Extract the [x, y] coordinate from the center of the cell holding the provided text.  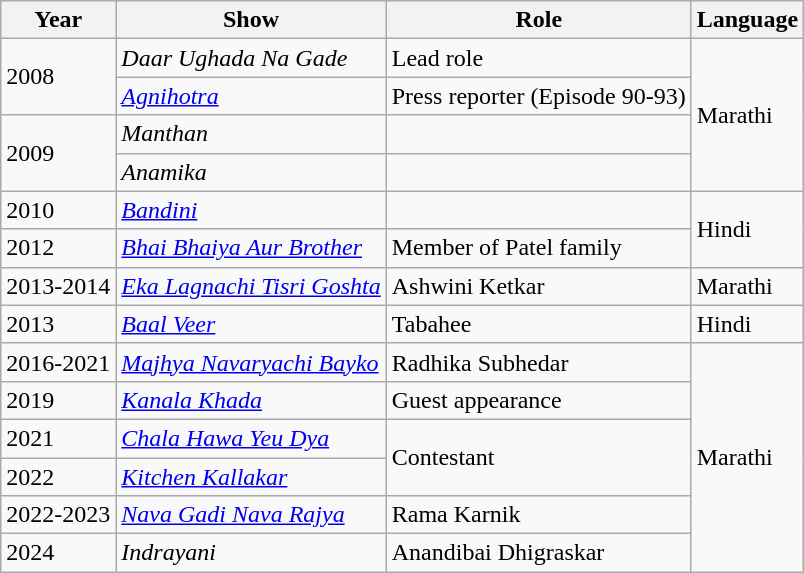
Role [538, 20]
Rama Karnik [538, 515]
2009 [58, 153]
Lead role [538, 58]
Indrayani [251, 553]
2021 [58, 438]
Tabahee [538, 324]
Agnihotra [251, 96]
Year [58, 20]
2019 [58, 400]
2016-2021 [58, 362]
2024 [58, 553]
Press reporter (Episode 90-93) [538, 96]
Bandini [251, 210]
2013 [58, 324]
2022 [58, 477]
Language [747, 20]
Kanala Khada [251, 400]
2013-2014 [58, 286]
Nava Gadi Nava Rajya [251, 515]
Eka Lagnachi Tisri Goshta [251, 286]
2022-2023 [58, 515]
Show [251, 20]
Majhya Navaryachi Bayko [251, 362]
Contestant [538, 457]
Guest appearance [538, 400]
2012 [58, 248]
2010 [58, 210]
Anamika [251, 172]
Anandibai Dhigraskar [538, 553]
Kitchen Kallakar [251, 477]
Ashwini Ketkar [538, 286]
Daar Ughada Na Gade [251, 58]
Radhika Subhedar [538, 362]
Member of Patel family [538, 248]
2008 [58, 77]
Manthan [251, 134]
Baal Veer [251, 324]
Bhai Bhaiya Aur Brother [251, 248]
Chala Hawa Yeu Dya [251, 438]
